Provide the (X, Y) coordinate of the cell's center where the given text is located.  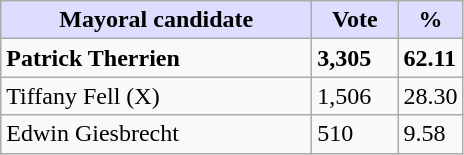
1,506 (355, 96)
62.11 (430, 58)
3,305 (355, 58)
Tiffany Fell (X) (156, 96)
28.30 (430, 96)
9.58 (430, 134)
Patrick Therrien (156, 58)
Mayoral candidate (156, 20)
Vote (355, 20)
Edwin Giesbrecht (156, 134)
% (430, 20)
510 (355, 134)
